Determine the (X, Y) coordinate at the center of the cell enclosing the given text.  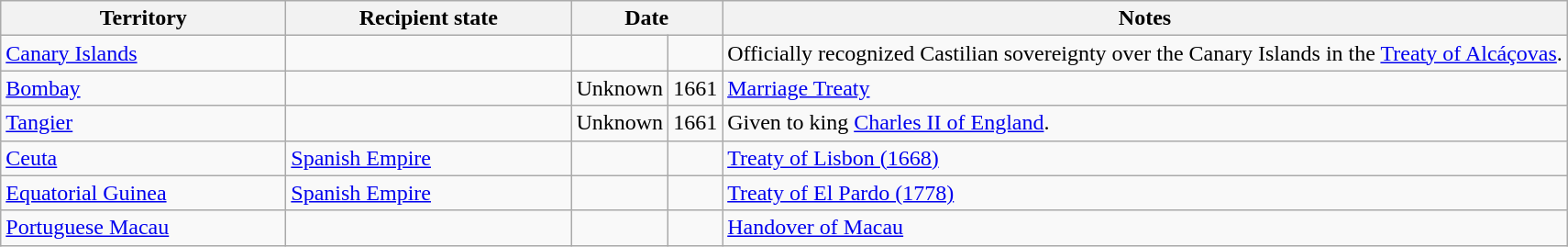
Ceuta (143, 158)
Canary Islands (143, 53)
Handover of Macau (1145, 228)
Treaty of El Pardo (1778) (1145, 193)
Recipient state (429, 18)
Given to king Charles II of England. (1145, 123)
Marriage Treaty (1145, 88)
Territory (143, 18)
Officially recognized Castilian sovereignty over the Canary Islands in the Treaty of Alcáçovas. (1145, 53)
Equatorial Guinea (143, 193)
Tangier (143, 123)
Notes (1145, 18)
Treaty of Lisbon (1668) (1145, 158)
Portuguese Macau (143, 228)
Bombay (143, 88)
Date (647, 18)
